Return [X, Y] of the center of cell containing provided text 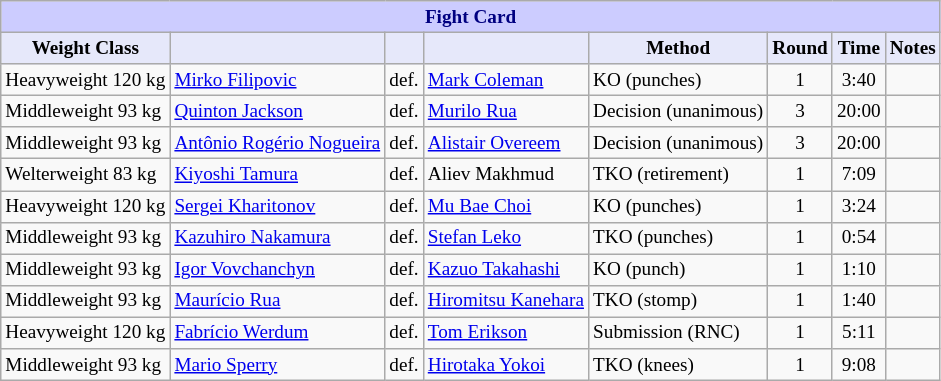
Sergei Kharitonov [278, 206]
Method [678, 48]
0:54 [858, 238]
1:40 [858, 301]
Igor Vovchanchyn [278, 270]
Antônio Rogério Nogueira [278, 143]
Kazuhiro Nakamura [278, 238]
Maurício Rua [278, 301]
TKO (stomp) [678, 301]
TKO (retirement) [678, 175]
Alistair Overeem [506, 143]
Stefan Leko [506, 238]
Time [858, 48]
9:08 [858, 365]
Kiyoshi Tamura [278, 175]
Fight Card [470, 17]
Aliev Makhmud [506, 175]
7:09 [858, 175]
5:11 [858, 333]
Tom Erikson [506, 333]
Fabrício Werdum [278, 333]
Notes [912, 48]
Round [800, 48]
Quinton Jackson [278, 111]
Kazuo Takahashi [506, 270]
Mirko Filipovic [278, 80]
Mu Bae Choi [506, 206]
Weight Class [86, 48]
Mark Coleman [506, 80]
Hirotaka Yokoi [506, 365]
Murilo Rua [506, 111]
TKO (punches) [678, 238]
Mario Sperry [278, 365]
3:40 [858, 80]
KO (punch) [678, 270]
3:24 [858, 206]
1:10 [858, 270]
Welterweight 83 kg [86, 175]
Submission (RNC) [678, 333]
Hiromitsu Kanehara [506, 301]
TKO (knees) [678, 365]
